Pinpoint the cell where the given text exists, returning its [x, y] midpoint coordinate. 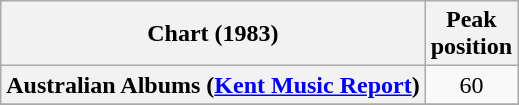
Australian Albums (Kent Music Report) [213, 85]
Peakposition [471, 34]
60 [471, 85]
Chart (1983) [213, 34]
